For the text-containing cell, return its midpoint in [X, Y] coordinate format. 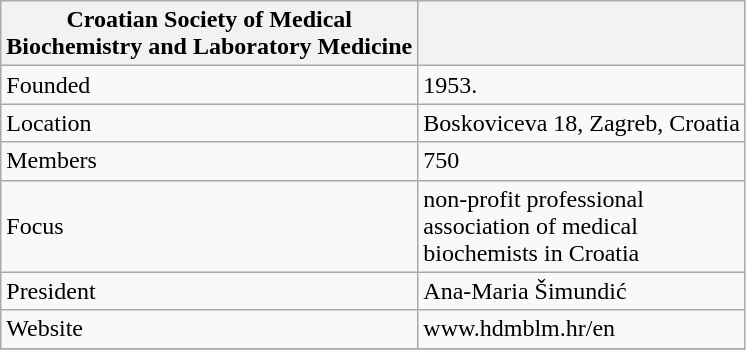
www.hdmblm.hr/en [582, 329]
President [210, 291]
Website [210, 329]
Founded [210, 85]
Boskoviceva 18, Zagreb, Croatia [582, 123]
Focus [210, 226]
Members [210, 161]
1953. [582, 85]
non-profit professional association of medical biochemists in Croatia [582, 226]
Location [210, 123]
750 [582, 161]
Croatian Society of Medical Biochemistry and Laboratory Medicine [210, 34]
Ana-Maria Šimundić [582, 291]
